Detect which cell encompasses the target text, then output its [x, y] center coordinate. 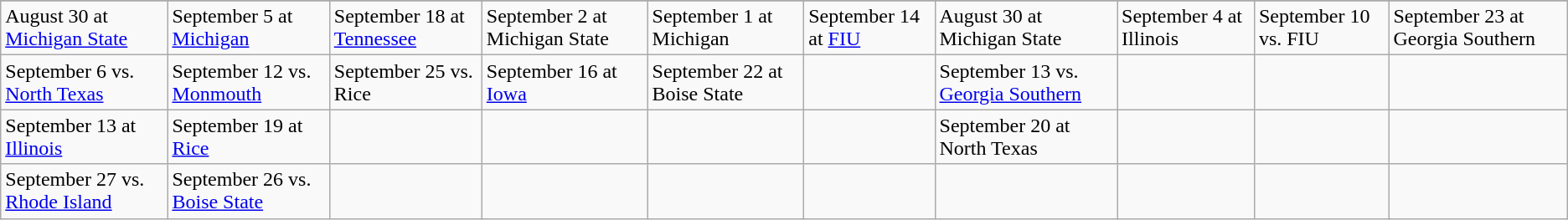
September 22 at Boise State [725, 82]
September 5 at Michigan [248, 28]
September 18 at Tennessee [405, 28]
September 23 at Georgia Southern [1478, 28]
September 13 at Illinois [84, 137]
September 26 vs. Boise State [248, 191]
September 2 at Michigan State [565, 28]
September 4 at Illinois [1186, 28]
September 10 vs. FIU [1322, 28]
September 19 at Rice [248, 137]
September 14 at FIU [869, 28]
September 20 at North Texas [1026, 137]
September 27 vs. Rhode Island [84, 191]
September 13 vs. Georgia Southern [1026, 82]
September 6 vs. North Texas [84, 82]
September 16 at Iowa [565, 82]
September 12 vs. Monmouth [248, 82]
September 1 at Michigan [725, 28]
September 25 vs. Rice [405, 82]
